Extract the (X, Y) coordinate from the center of the cell holding the provided text.  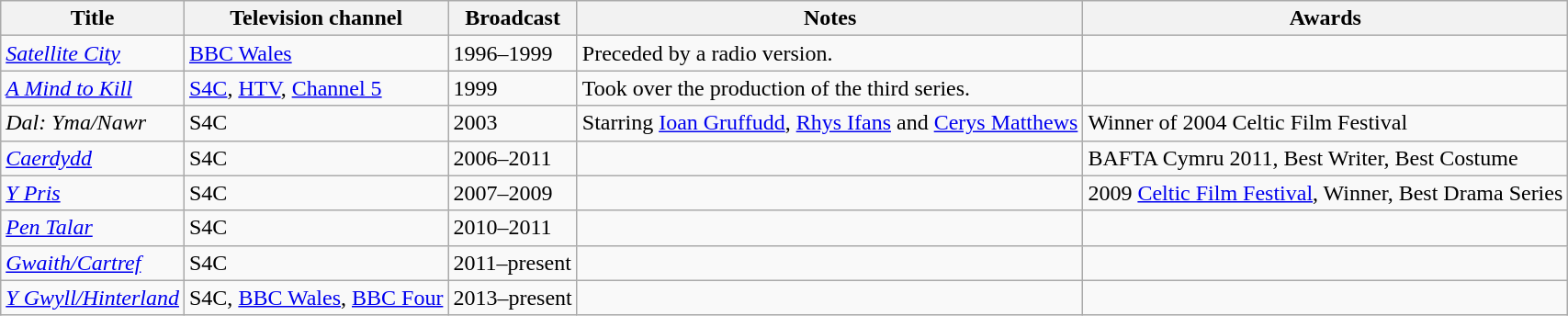
Satellite City (93, 53)
Notes (830, 18)
Y Gwyll/Hinterland (93, 298)
Preceded by a radio version. (830, 53)
Starring Ioan Gruffudd, Rhys Ifans and Cerys Matthews (830, 123)
Pen Talar (93, 228)
Title (93, 18)
2006–2011 (513, 158)
S4C, HTV, Channel 5 (316, 88)
BAFTA Cymru 2011, Best Writer, Best Costume (1325, 158)
Television channel (316, 18)
2011–present (513, 263)
A Mind to Kill (93, 88)
Winner of 2004 Celtic Film Festival (1325, 123)
Y Pris (93, 193)
2009 Celtic Film Festival, Winner, Best Drama Series (1325, 193)
BBC Wales (316, 53)
2010–2011 (513, 228)
S4C, BBC Wales, BBC Four (316, 298)
1999 (513, 88)
Broadcast (513, 18)
Awards (1325, 18)
Gwaith/Cartref (93, 263)
2013–present (513, 298)
1996–1999 (513, 53)
Took over the production of the third series. (830, 88)
Dal: Yma/Nawr (93, 123)
2007–2009 (513, 193)
Caerdydd (93, 158)
2003 (513, 123)
